Output the (X, Y) coordinate of the center of the cell containing the given text.  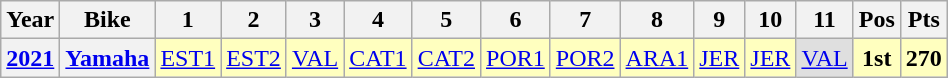
POR1 (516, 58)
2 (254, 20)
10 (770, 20)
Bike (108, 20)
CAT1 (378, 58)
Year (30, 20)
1 (188, 20)
Yamaha (108, 58)
11 (824, 20)
EST1 (188, 58)
Pos (876, 20)
EST2 (254, 58)
2021 (30, 58)
ARA1 (657, 58)
3 (314, 20)
7 (585, 20)
5 (446, 20)
1st (876, 58)
8 (657, 20)
4 (378, 20)
9 (720, 20)
CAT2 (446, 58)
270 (924, 58)
6 (516, 20)
Pts (924, 20)
POR2 (585, 58)
